Return the [X, Y] coordinate for the center point of the cell that contains the specified text.  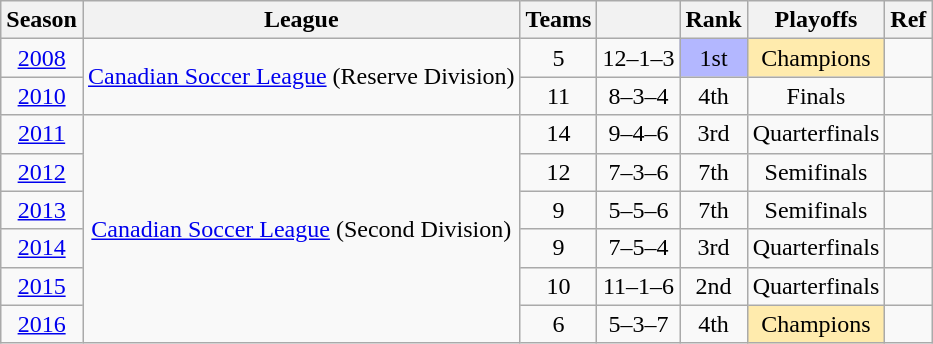
5 [558, 58]
Rank [714, 20]
2015 [42, 286]
2008 [42, 58]
12 [558, 172]
5–5–6 [638, 210]
2014 [42, 248]
12–1–3 [638, 58]
Playoffs [816, 20]
Canadian Soccer League (Reserve Division) [301, 77]
Canadian Soccer League (Second Division) [301, 229]
League [301, 20]
2013 [42, 210]
1st [714, 58]
5–3–7 [638, 324]
Finals [816, 96]
2011 [42, 134]
11–1–6 [638, 286]
Teams [558, 20]
6 [558, 324]
8–3–4 [638, 96]
9–4–6 [638, 134]
2010 [42, 96]
2nd [714, 286]
Season [42, 20]
10 [558, 286]
11 [558, 96]
2016 [42, 324]
14 [558, 134]
Ref [908, 20]
7–5–4 [638, 248]
7–3–6 [638, 172]
2012 [42, 172]
